Find where the given text appears and provide that cell's center as [X, Y] coordinate. 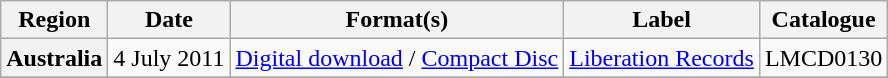
Label [662, 20]
LMCD0130 [823, 58]
4 July 2011 [169, 58]
Date [169, 20]
Liberation Records [662, 58]
Catalogue [823, 20]
Australia [54, 58]
Format(s) [397, 20]
Digital download / Compact Disc [397, 58]
Region [54, 20]
